Search for the cell housing the specified text and yield its [x, y] center coordinate. 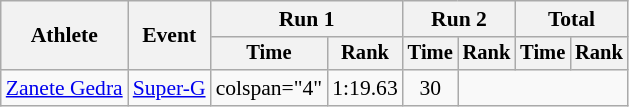
Total [571, 19]
1:19.63 [364, 88]
Zanete Gedra [64, 88]
30 [430, 88]
Run 2 [459, 19]
Athlete [64, 36]
colspan="4" [270, 88]
Run 1 [307, 19]
Event [170, 36]
Super-G [170, 88]
